Pinpoint the cell where the given text exists, returning its [X, Y] midpoint coordinate. 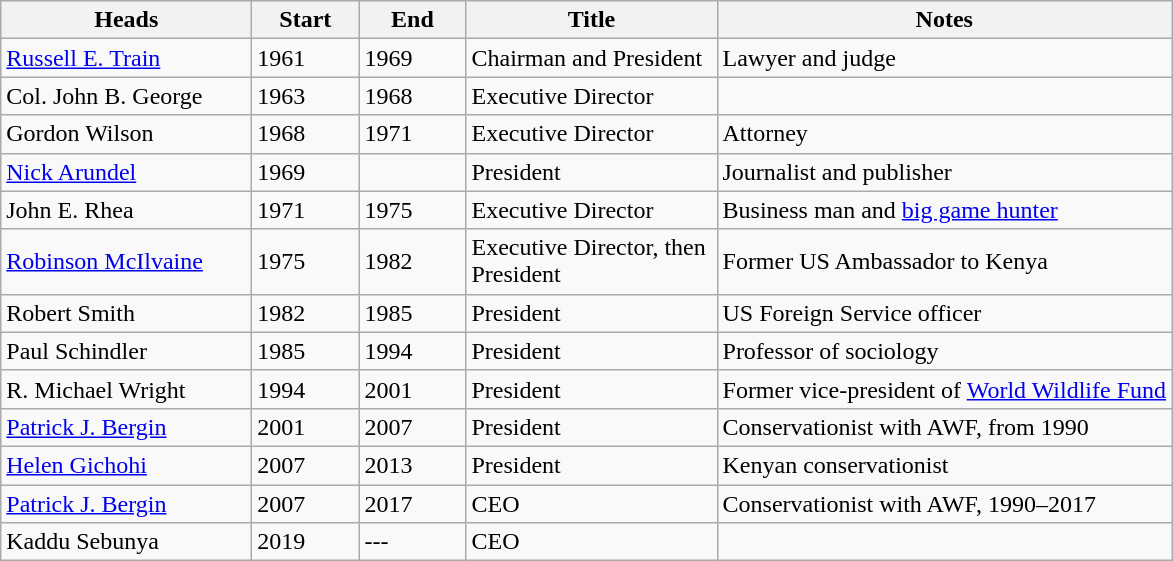
Nick Arundel [126, 172]
--- [412, 542]
1961 [306, 58]
2017 [412, 503]
1963 [306, 96]
Professor of sociology [944, 351]
Former US Ambassador to Kenya [944, 262]
Conservationist with AWF, 1990–2017 [944, 503]
Heads [126, 20]
Russell E. Train [126, 58]
Robert Smith [126, 313]
2013 [412, 465]
Business man and big game hunter [944, 210]
Former vice-president of World Wildlife Fund [944, 389]
Robinson McIlvaine [126, 262]
Helen Gichohi [126, 465]
Start [306, 20]
Conservationist with AWF, from 1990 [944, 427]
Paul Schindler [126, 351]
Executive Director, then President [592, 262]
Chairman and President [592, 58]
2019 [306, 542]
Col. John B. George [126, 96]
Notes [944, 20]
Title [592, 20]
Kaddu Sebunya [126, 542]
Lawyer and judge [944, 58]
End [412, 20]
Attorney [944, 134]
Kenyan conservationist [944, 465]
John E. Rhea [126, 210]
Gordon Wilson [126, 134]
Journalist and publisher [944, 172]
US Foreign Service officer [944, 313]
R. Michael Wright [126, 389]
